Return [x, y] of the center of cell containing provided text 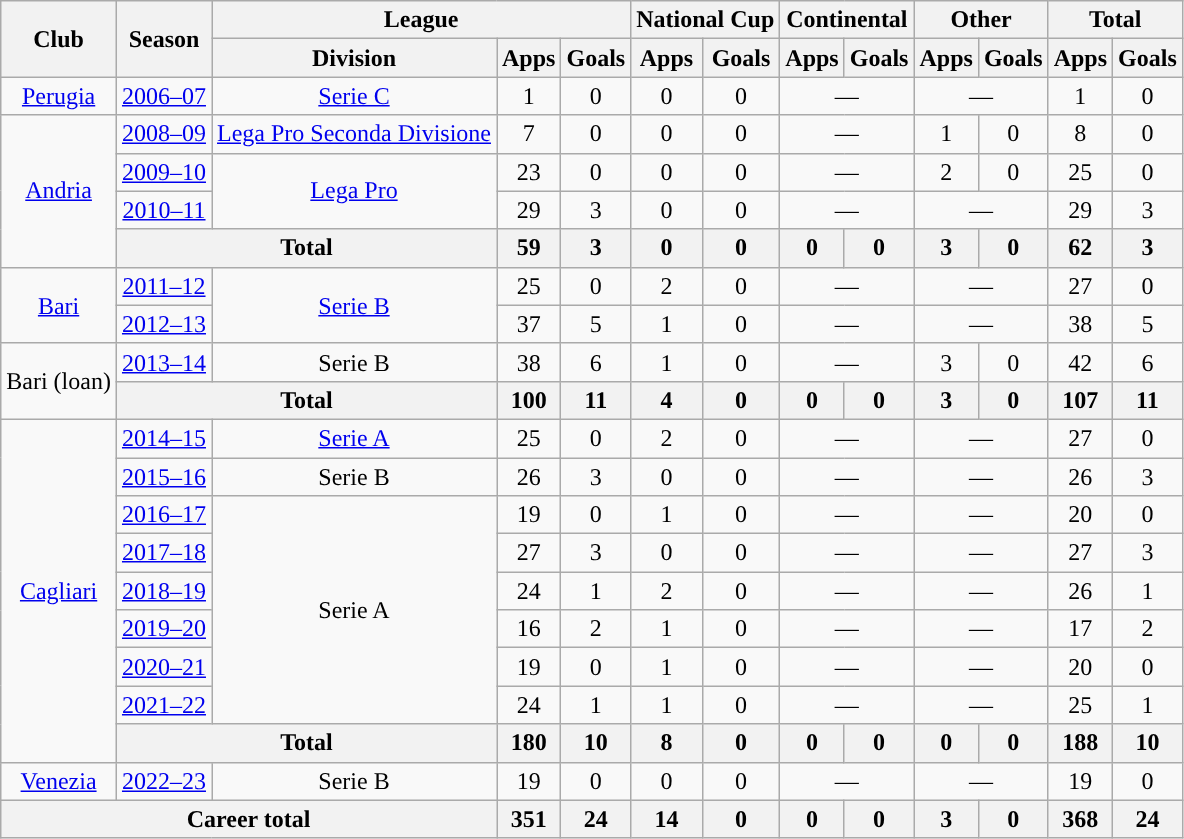
2017–18 [164, 553]
16 [528, 629]
2012–13 [164, 324]
Season [164, 39]
2016–17 [164, 515]
180 [528, 743]
188 [1080, 743]
Continental [847, 20]
17 [1080, 629]
Lega Pro Seconda Divisione [354, 134]
National Cup [706, 20]
42 [1080, 362]
Cagliari [59, 590]
23 [528, 172]
2019–20 [164, 629]
2009–10 [164, 172]
368 [1080, 819]
Lega Pro [354, 191]
2011–12 [164, 286]
2010–11 [164, 210]
2013–14 [164, 362]
59 [528, 248]
351 [528, 819]
2018–19 [164, 591]
Career total [249, 819]
2022–23 [164, 781]
Bari [59, 305]
2020–21 [164, 667]
2006–07 [164, 96]
100 [528, 400]
2015–16 [164, 477]
2014–15 [164, 438]
Club [59, 39]
Division [354, 58]
Other [981, 20]
2021–22 [164, 705]
14 [667, 819]
7 [528, 134]
Andria [59, 191]
Perugia [59, 96]
2008–09 [164, 134]
62 [1080, 248]
Venezia [59, 781]
4 [667, 400]
37 [528, 324]
League [422, 20]
Bari (loan) [59, 381]
107 [1080, 400]
Serie C [354, 96]
